Find where the given text appears and provide that cell's center as [X, Y] coordinate. 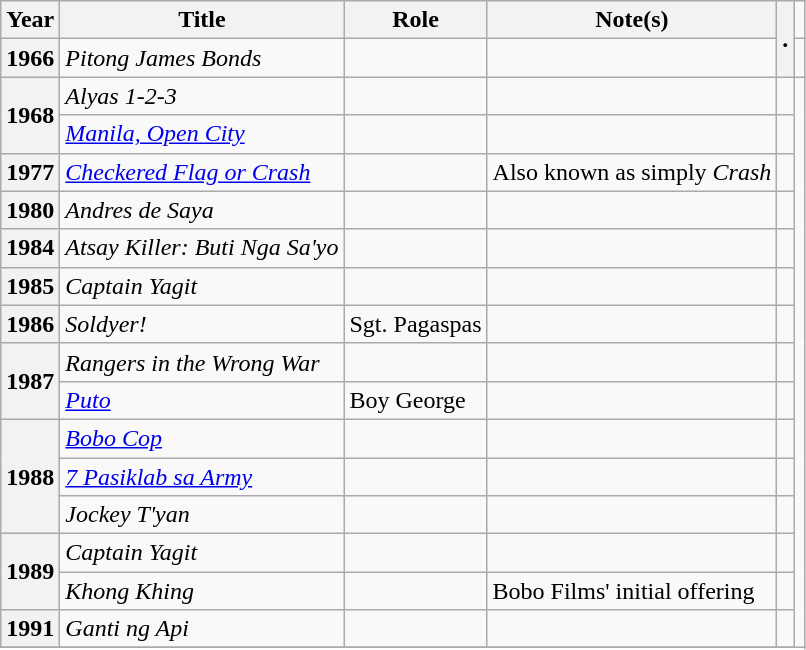
Bobo Films' initial offering [632, 591]
1986 [30, 324]
1980 [30, 210]
1988 [30, 476]
Boy George [416, 400]
Bobo Cop [202, 438]
Also known as simply Crash [632, 172]
Role [416, 20]
1991 [30, 629]
1966 [30, 58]
Year [30, 20]
Puto [202, 400]
Note(s) [632, 20]
7 Pasiklab sa Army [202, 477]
Title [202, 20]
Jockey T'yan [202, 515]
Atsay Killer: Buti Nga Sa'yo [202, 248]
1989 [30, 572]
Pitong James Bonds [202, 58]
Alyas 1-2-3 [202, 96]
. [786, 39]
1985 [30, 286]
Khong Khing [202, 591]
Sgt. Pagaspas [416, 324]
Checkered Flag or Crash [202, 172]
Soldyer! [202, 324]
1977 [30, 172]
1968 [30, 115]
Ganti ng Api [202, 629]
Manila, Open City [202, 134]
1984 [30, 248]
Rangers in the Wrong War [202, 362]
1987 [30, 381]
Andres de Saya [202, 210]
